For the text-containing cell, return its midpoint in (x, y) coordinate format. 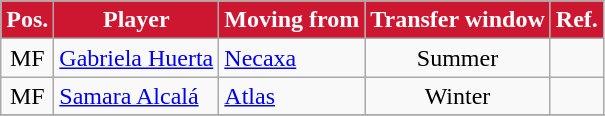
Pos. (28, 20)
Transfer window (458, 20)
Samara Alcalá (136, 96)
Atlas (292, 96)
Necaxa (292, 58)
Winter (458, 96)
Player (136, 20)
Gabriela Huerta (136, 58)
Moving from (292, 20)
Ref. (576, 20)
Summer (458, 58)
